Pinpoint the cell where the given text exists, returning its (X, Y) midpoint coordinate. 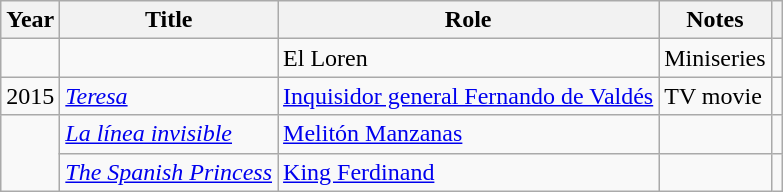
Title (169, 20)
TV movie (715, 96)
Inquisidor general Fernando de Valdés (468, 96)
Role (468, 20)
King Ferdinand (468, 172)
Teresa (169, 96)
Notes (715, 20)
Miniseries (715, 58)
La línea invisible (169, 134)
Year (30, 20)
Melitón Manzanas (468, 134)
2015 (30, 96)
The Spanish Princess (169, 172)
El Loren (468, 58)
